Provide the [X, Y] coordinate of the cell's center where the given text is located.  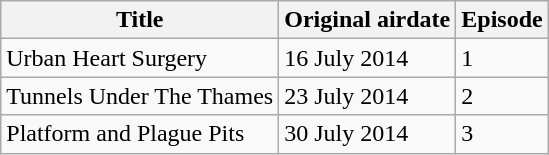
16 July 2014 [368, 58]
Platform and Plague Pits [140, 134]
1 [502, 58]
Episode [502, 20]
Urban Heart Surgery [140, 58]
2 [502, 96]
Tunnels Under The Thames [140, 96]
23 July 2014 [368, 96]
3 [502, 134]
Original airdate [368, 20]
30 July 2014 [368, 134]
Title [140, 20]
